From the cell containing the given text, extract its center point as (X, Y) coordinate. 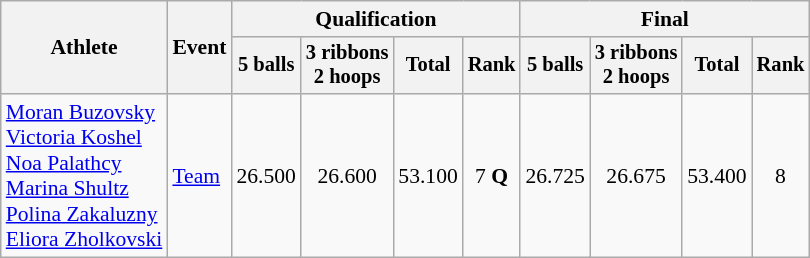
Athlete (84, 48)
8 (781, 176)
Final (664, 19)
26.725 (554, 176)
Team (199, 176)
26.600 (347, 176)
Event (199, 48)
53.100 (428, 176)
26.675 (636, 176)
Moran BuzovskyVictoria KoshelNoa PalathcyMarina ShultzPolina ZakaluznyEliora Zholkovski (84, 176)
53.400 (716, 176)
Qualification (376, 19)
26.500 (266, 176)
7 Q (492, 176)
